From the cell containing the given text, extract its center point as (X, Y) coordinate. 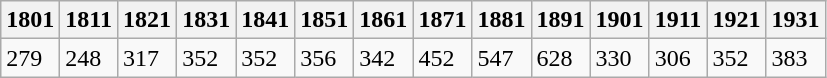
330 (620, 58)
248 (89, 58)
547 (502, 58)
1871 (442, 20)
1801 (30, 20)
317 (148, 58)
1881 (502, 20)
1851 (324, 20)
452 (442, 58)
279 (30, 58)
1831 (206, 20)
628 (560, 58)
356 (324, 58)
306 (678, 58)
342 (384, 58)
1931 (796, 20)
1861 (384, 20)
1811 (89, 20)
1841 (266, 20)
1911 (678, 20)
1821 (148, 20)
1891 (560, 20)
1901 (620, 20)
383 (796, 58)
1921 (736, 20)
